Capture the cell that displays the provided text and extract its [x, y] central coordinate. 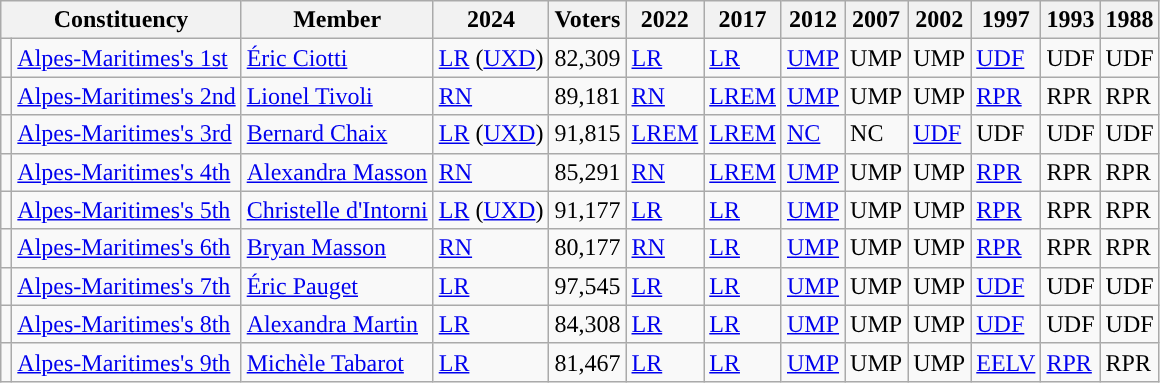
84,308 [588, 324]
91,177 [588, 210]
Alpes-Maritimes's 7th [126, 286]
Alpes-Maritimes's 6th [126, 248]
EELV [1006, 362]
Bernard Chaix [337, 134]
Christelle d'Intorni [337, 210]
Constituency [121, 20]
2022 [665, 20]
Bryan Masson [337, 248]
Alpes-Maritimes's 8th [126, 324]
Michèle Tabarot [337, 362]
Lionel Tivoli [337, 96]
Member [337, 20]
91,815 [588, 134]
81,467 [588, 362]
Alpes-Maritimes's 1st [126, 58]
89,181 [588, 96]
Alpes-Maritimes's 2nd [126, 96]
2002 [940, 20]
Alpes-Maritimes's 9th [126, 362]
2007 [876, 20]
Alpes-Maritimes's 4th [126, 172]
82,309 [588, 58]
2017 [743, 20]
Éric Pauget [337, 286]
Alexandra Masson [337, 172]
Alpes-Maritimes's 3rd [126, 134]
1988 [1130, 20]
1993 [1070, 20]
80,177 [588, 248]
1997 [1006, 20]
Éric Ciotti [337, 58]
85,291 [588, 172]
Voters [588, 20]
97,545 [588, 286]
Alexandra Martin [337, 324]
2012 [812, 20]
2024 [491, 20]
Alpes-Maritimes's 5th [126, 210]
